Determine the [X, Y] coordinate at the center of the cell enclosing the given text.  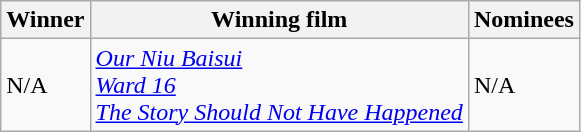
Winning film [279, 20]
Winner [46, 20]
Our Niu BaisuiWard 16The Story Should Not Have Happened [279, 85]
Nominees [524, 20]
